Detect which cell encompasses the target text, then output its (x, y) center coordinate. 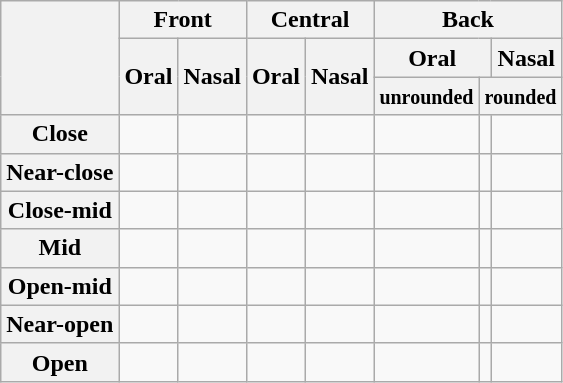
Back (468, 20)
Close-mid (60, 210)
Central (310, 20)
rounded (520, 96)
Open-mid (60, 286)
Near-open (60, 324)
Open (60, 362)
Mid (60, 248)
unrounded (426, 96)
Close (60, 134)
Near-close (60, 172)
Front (182, 20)
